Scan for the cell matching the given text and deliver its (X, Y) coordinate at center. 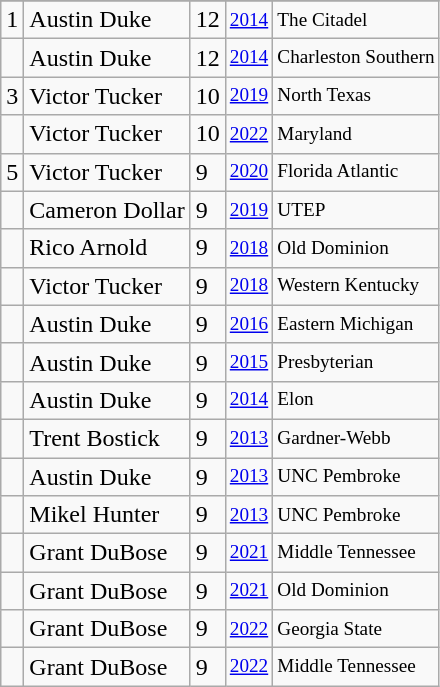
Charleston Southern (356, 58)
North Texas (356, 96)
Florida Atlantic (356, 172)
Eastern Michigan (356, 324)
3 (12, 96)
2015 (249, 362)
UTEP (356, 210)
5 (12, 172)
Presbyterian (356, 362)
Gardner-Webb (356, 438)
Elon (356, 400)
2020 (249, 172)
Rico Arnold (107, 248)
Cameron Dollar (107, 210)
Georgia State (356, 629)
1 (12, 20)
2016 (249, 324)
The Citadel (356, 20)
Maryland (356, 134)
Mikel Hunter (107, 515)
Trent Bostick (107, 438)
Western Kentucky (356, 286)
